Detect which cell encompasses the target text, then output its [X, Y] center coordinate. 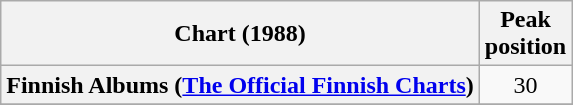
Finnish Albums (The Official Finnish Charts) [240, 85]
Chart (1988) [240, 34]
30 [525, 85]
Peakposition [525, 34]
